Return [x, y] of the center of cell containing provided text 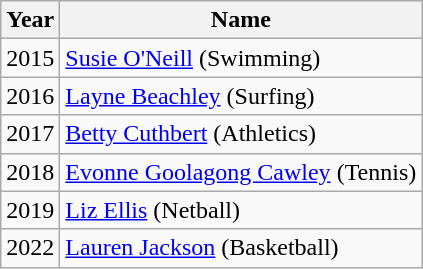
2015 [30, 58]
2019 [30, 210]
2016 [30, 96]
Name [241, 20]
Susie O'Neill (Swimming) [241, 58]
2022 [30, 248]
2017 [30, 134]
Year [30, 20]
Layne Beachley (Surfing) [241, 96]
Betty Cuthbert (Athletics) [241, 134]
Lauren Jackson (Basketball) [241, 248]
Evonne Goolagong Cawley (Tennis) [241, 172]
2018 [30, 172]
Liz Ellis (Netball) [241, 210]
